Detect which cell encompasses the target text, then output its (x, y) center coordinate. 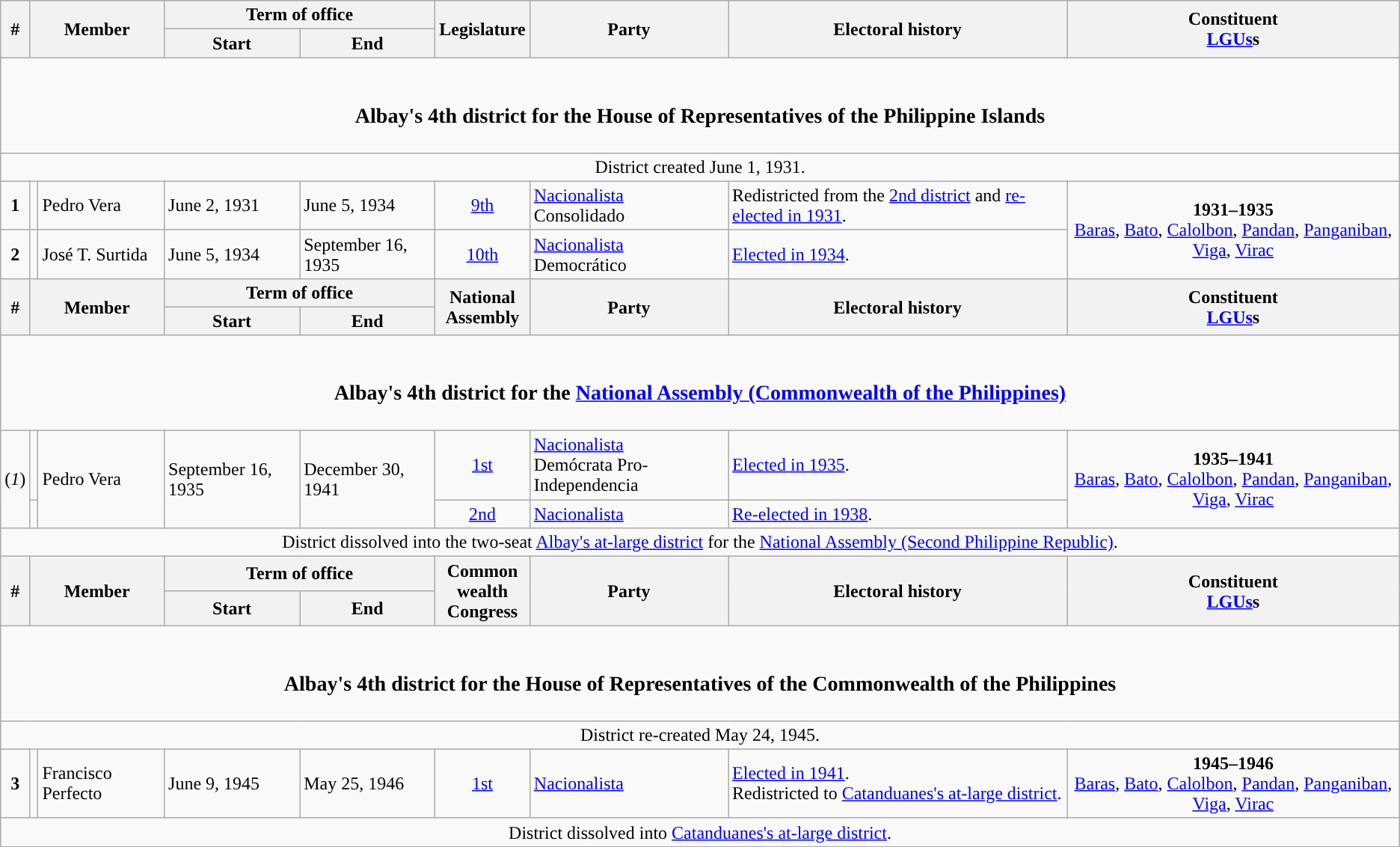
NacionalistaDemocrático (628, 254)
Legislature (483, 29)
December 30, 1941 (368, 480)
Elected in 1934. (897, 254)
9th (483, 205)
José T. Surtida (102, 254)
District created June 1, 1931. (700, 167)
1 (15, 205)
3 (15, 783)
2nd (483, 514)
1945–1946Baras, Bato, Calolbon, Pandan, Panganiban, Viga, Virac (1232, 783)
District re-created May 24, 1945. (700, 735)
Albay's 4th district for the House of Representatives of the Philippine Islands (700, 105)
Elected in 1935. (897, 465)
(1) (15, 480)
June 9, 1945 (232, 783)
NationalAssembly (483, 307)
NacionalistaConsolidado (628, 205)
CommonwealthCongress (483, 591)
May 25, 1946 (368, 783)
Redistricted from the 2nd district and re-elected in 1931. (897, 205)
June 2, 1931 (232, 205)
District dissolved into the two-seat Albay's at-large district for the National Assembly (Second Philippine Republic). (700, 542)
10th (483, 254)
Re-elected in 1938. (897, 514)
Albay's 4th district for the House of Representatives of the Commonwealth of the Philippines (700, 673)
District dissolved into Catanduanes's at-large district. (700, 832)
2 (15, 254)
1935–1941Baras, Bato, Calolbon, Pandan, Panganiban, Viga, Virac (1232, 480)
1931–1935Baras, Bato, Calolbon, Pandan, Panganiban, Viga, Virac (1232, 230)
Albay's 4th district for the National Assembly (Commonwealth of the Philippines) (700, 383)
Elected in 1941.Redistricted to Catanduanes's at-large district. (897, 783)
NacionalistaDemócrata Pro-Independencia (628, 465)
Francisco Perfecto (102, 783)
